Identify which cell holds the provided text, then report its [x, y] central coordinate. 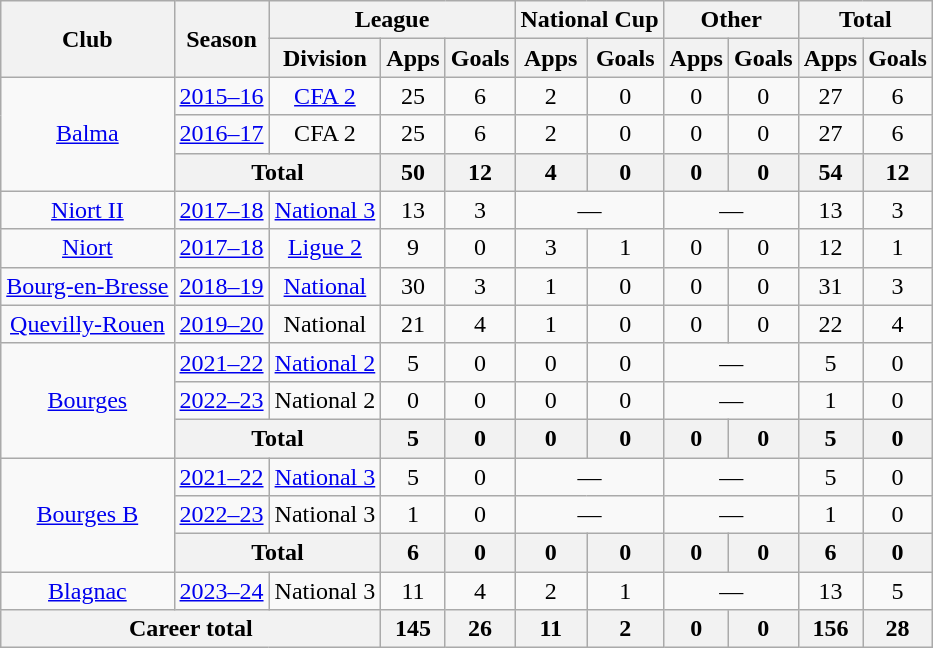
28 [898, 629]
2018–19 [222, 286]
31 [830, 286]
Division [325, 58]
League [392, 20]
Other [731, 20]
156 [830, 629]
54 [830, 172]
Ligue 2 [325, 248]
Bourges [88, 400]
50 [413, 172]
30 [413, 286]
21 [413, 324]
Career total [191, 629]
Season [222, 39]
Quevilly-Rouen [88, 324]
Niort [88, 248]
Bourges B [88, 515]
26 [480, 629]
9 [413, 248]
2019–20 [222, 324]
2015–16 [222, 96]
Blagnac [88, 591]
Balma [88, 134]
2016–17 [222, 134]
22 [830, 324]
Bourg-en-Bresse [88, 286]
Club [88, 39]
National Cup [590, 20]
2023–24 [222, 591]
145 [413, 629]
Niort II [88, 210]
